Return the [X, Y] coordinate for the center point of the cell that contains the specified text.  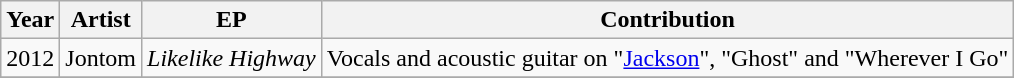
2012 [30, 58]
Contribution [668, 20]
Jontom [101, 58]
Year [30, 20]
Vocals and acoustic guitar on "Jackson", "Ghost" and "Wherever I Go" [668, 58]
Likelike Highway [232, 58]
EP [232, 20]
Artist [101, 20]
